Capture the cell that displays the provided text and extract its (x, y) central coordinate. 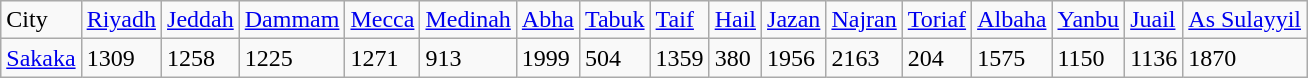
1258 (201, 58)
City (41, 20)
2163 (864, 58)
1309 (121, 58)
Taif (680, 20)
Medinah (468, 20)
1359 (680, 58)
As Sulayyil (1245, 20)
Tabuk (614, 20)
Najran (864, 20)
1870 (1245, 58)
Yanbu (1088, 20)
Abha (548, 20)
Mecca (382, 20)
Dammam (292, 20)
Juail (1154, 20)
1575 (1012, 58)
Riyadh (121, 20)
204 (936, 58)
1999 (548, 58)
1271 (382, 58)
Sakaka (41, 58)
380 (735, 58)
Toriaf (936, 20)
913 (468, 58)
Hail (735, 20)
1956 (794, 58)
504 (614, 58)
Albaha (1012, 20)
Jeddah (201, 20)
1150 (1088, 58)
Jazan (794, 20)
1136 (1154, 58)
1225 (292, 58)
